Return the (X, Y) coordinate for the center point of the cell that contains the specified text.  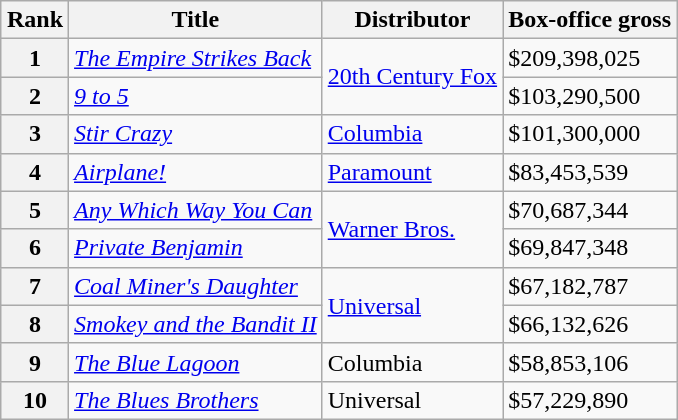
The Empire Strikes Back (196, 58)
The Blues Brothers (196, 400)
$70,687,344 (590, 210)
Airplane! (196, 172)
Box-office gross (590, 20)
6 (34, 248)
$209,398,025 (590, 58)
1 (34, 58)
4 (34, 172)
The Blue Lagoon (196, 362)
$57,229,890 (590, 400)
Stir Crazy (196, 134)
Title (196, 20)
$66,132,626 (590, 324)
2 (34, 96)
Coal Miner's Daughter (196, 286)
Paramount (412, 172)
20th Century Fox (412, 77)
$67,182,787 (590, 286)
$101,300,000 (590, 134)
9 (34, 362)
$69,847,348 (590, 248)
5 (34, 210)
Warner Bros. (412, 229)
10 (34, 400)
Smokey and the Bandit II (196, 324)
9 to 5 (196, 96)
$103,290,500 (590, 96)
8 (34, 324)
Rank (34, 20)
$58,853,106 (590, 362)
7 (34, 286)
Distributor (412, 20)
3 (34, 134)
Any Which Way You Can (196, 210)
$83,453,539 (590, 172)
Private Benjamin (196, 248)
